Determine the (X, Y) coordinate at the center of the cell enclosing the given text.  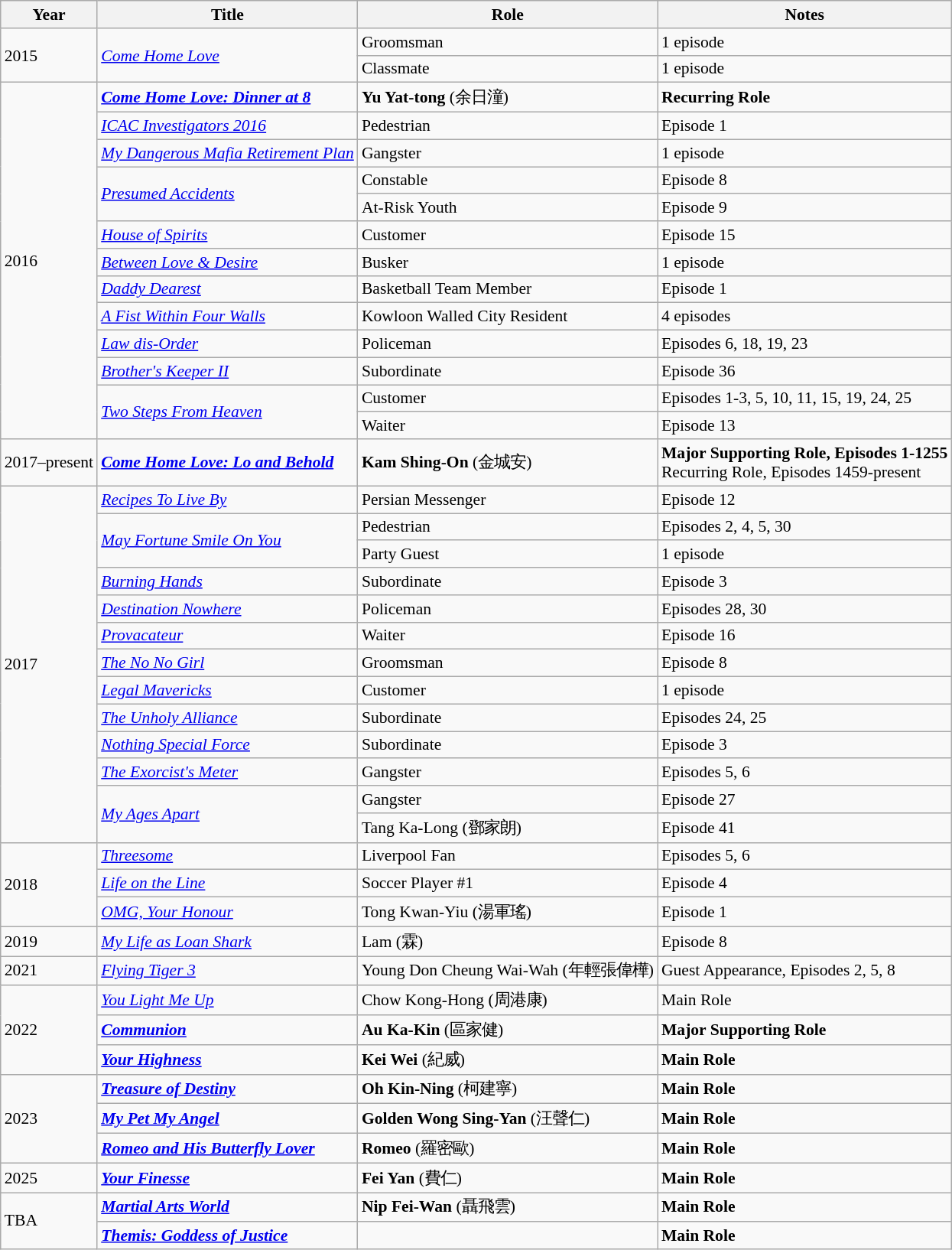
Treasure of Destiny (228, 1089)
Two Steps From Heaven (228, 412)
Liverpool Fan (508, 856)
Constable (508, 181)
2016 (49, 261)
Come Home Love (228, 55)
Tang Ka-Long (鄧家朗) (508, 828)
Major Supporting Role (804, 1030)
Lam (霖) (508, 941)
2017–present (49, 462)
Guest Appearance, Episodes 2, 5, 8 (804, 972)
Recipes To Live By (228, 500)
At-Risk Youth (508, 208)
Role (508, 15)
Busker (508, 262)
A Fist Within Four Walls (228, 317)
Episodes 6, 18, 19, 23 (804, 344)
Nip Fei-Wan (聶飛雲) (508, 1207)
2022 (49, 1030)
Young Don Cheung Wai-Wah (年輕張偉樺) (508, 972)
Threesome (228, 856)
Year (49, 15)
Life on the Line (228, 884)
4 episodes (804, 317)
Come Home Love: Lo and Behold (228, 462)
Golden Wong Sing-Yan (汪聲仁) (508, 1118)
Persian Messenger (508, 500)
My Dangerous Mafia Retirement Plan (228, 153)
Chow Kong-Hong (周港康) (508, 1001)
Episode 13 (804, 426)
Soccer Player #1 (508, 884)
2015 (49, 55)
Romeo and His Butterfly Lover (228, 1149)
Fei Yan (費仁) (508, 1178)
Tong Kwan-Yiu (湯軍瑤) (508, 912)
May Fortune Smile On You (228, 540)
Kei Wei (紀威) (508, 1060)
Come Home Love: Dinner at 8 (228, 98)
The Exorcist's Meter (228, 773)
My Life as Loan Shark (228, 941)
Episode 4 (804, 884)
Episodes 2, 4, 5, 30 (804, 527)
The Unholy Alliance (228, 718)
2017 (49, 664)
Legal Mavericks (228, 691)
Themis: Goddess of Justice (228, 1236)
My Ages Apart (228, 814)
My Pet My Angel (228, 1118)
Episode 41 (804, 828)
Title (228, 15)
Kam Shing-On (金城安) (508, 462)
Recurring Role (804, 98)
Communion (228, 1030)
Episode 9 (804, 208)
Episode 36 (804, 371)
Episode 12 (804, 500)
Episodes 28, 30 (804, 609)
Episode 15 (804, 235)
2025 (49, 1178)
Major Supporting Role, Episodes 1-1255Recurring Role, Episodes 1459-present (804, 462)
Destination Nowhere (228, 609)
Classmate (508, 69)
The No No Girl (228, 663)
Kowloon Walled City Resident (508, 317)
Episodes 1-3, 5, 10, 11, 15, 19, 24, 25 (804, 399)
House of Spirits (228, 235)
Law dis-Order (228, 344)
2023 (49, 1118)
Burning Hands (228, 581)
Between Love & Desire (228, 262)
Romeo (羅密歐) (508, 1149)
Oh Kin-Ning (柯建寧) (508, 1089)
TBA (49, 1221)
Yu Yat-tong (余日潼) (508, 98)
Flying Tiger 3 (228, 972)
Martial Arts World (228, 1207)
Presumed Accidents (228, 194)
Notes (804, 15)
Your Highness (228, 1060)
Basketball Team Member (508, 289)
Episode 16 (804, 636)
2021 (49, 972)
Daddy Dearest (228, 289)
Party Guest (508, 555)
Nothing Special Force (228, 745)
ICAC Investigators 2016 (228, 126)
2018 (49, 884)
2019 (49, 941)
OMG, Your Honour (228, 912)
Your Finesse (228, 1178)
Provacateur (228, 636)
You Light Me Up (228, 1001)
Episode 27 (804, 799)
Episodes 24, 25 (804, 718)
Brother's Keeper II (228, 371)
Au Ka-Kin (區家健) (508, 1030)
